Detect which cell encompasses the target text, then output its (X, Y) center coordinate. 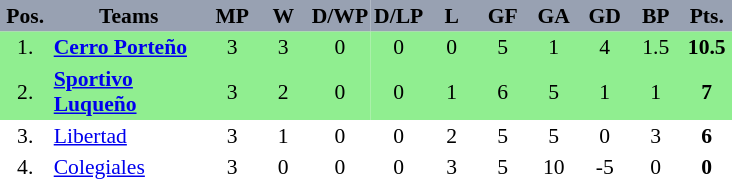
GD (604, 16)
7 (706, 92)
Teams (129, 16)
1.5 (656, 48)
Pts. (706, 16)
D/WP (340, 16)
L (452, 16)
BP (656, 16)
3. (26, 136)
Pos. (26, 16)
W (284, 16)
10.5 (706, 48)
2. (26, 92)
MP (232, 16)
Cerro Porteño (129, 48)
D/LP (398, 16)
Libertad (129, 136)
GF (502, 16)
GA (554, 16)
1. (26, 48)
Sportivo Luqueño (129, 92)
4 (604, 48)
